Search for the cell housing the specified text and yield its (x, y) center coordinate. 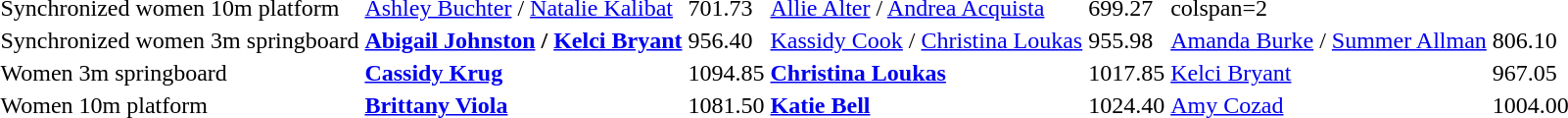
956.40 (727, 40)
1094.85 (727, 73)
Cassidy Krug (523, 73)
Amanda Burke / Summer Allman (1329, 40)
Kassidy Cook / Christina Loukas (927, 40)
Abigail Johnston / Kelci Bryant (523, 40)
Christina Loukas (927, 73)
1017.85 (1126, 73)
Kelci Bryant (1329, 73)
955.98 (1126, 40)
